Detect which cell encompasses the target text, then output its (x, y) center coordinate. 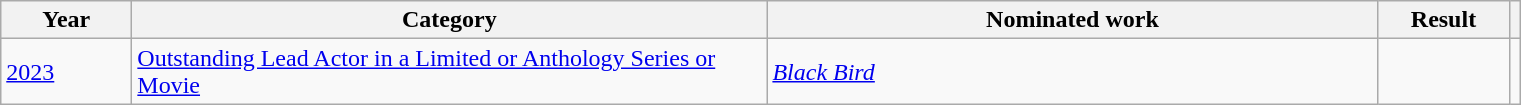
Nominated work (1072, 20)
Black Bird (1072, 72)
2023 (66, 72)
Category (450, 20)
Outstanding Lead Actor in a Limited or Anthology Series or Movie (450, 72)
Year (66, 20)
Result (1444, 20)
